Pinpoint the cell where the given text exists, returning its [x, y] midpoint coordinate. 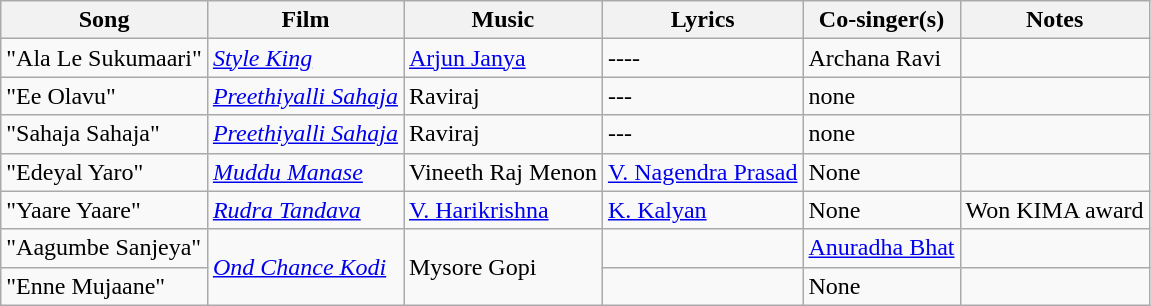
"Edeyal Yaro" [104, 172]
Archana Ravi [882, 58]
Music [504, 20]
Anuradha Bhat [882, 248]
Ond Chance Kodi [305, 267]
Notes [1054, 20]
Mysore Gopi [504, 267]
"Enne Mujaane" [104, 286]
Film [305, 20]
K. Kalyan [702, 210]
---- [702, 58]
Muddu Manase [305, 172]
"Ala Le Sukumaari" [104, 58]
"Sahaja Sahaja" [104, 134]
Song [104, 20]
Won KIMA award [1054, 210]
"Aagumbe Sanjeya" [104, 248]
Lyrics [702, 20]
Co-singer(s) [882, 20]
Rudra Tandava [305, 210]
"Ee Olavu" [104, 96]
V. Harikrishna [504, 210]
Style King [305, 58]
Vineeth Raj Menon [504, 172]
"Yaare Yaare" [104, 210]
Arjun Janya [504, 58]
V. Nagendra Prasad [702, 172]
